Pinpoint the cell where the given text exists, returning its [X, Y] midpoint coordinate. 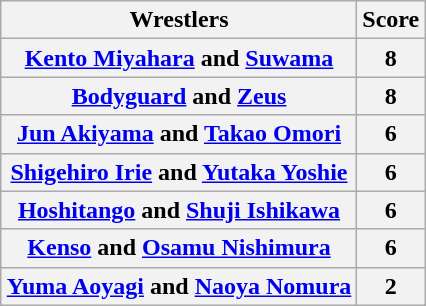
2 [391, 286]
Shigehiro Irie and Yutaka Yoshie [179, 172]
Wrestlers [179, 20]
Jun Akiyama and Takao Omori [179, 134]
Yuma Aoyagi and Naoya Nomura [179, 286]
Kento Miyahara and Suwama [179, 58]
Score [391, 20]
Kenso and Osamu Nishimura [179, 248]
Bodyguard and Zeus [179, 96]
Hoshitango and Shuji Ishikawa [179, 210]
